Determine the [X, Y] coordinate at the center of the cell enclosing the given text.  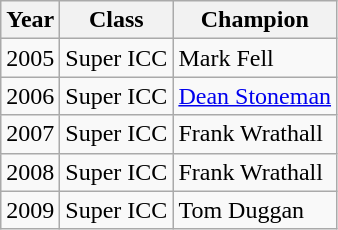
2005 [30, 58]
Tom Duggan [255, 210]
2009 [30, 210]
2008 [30, 172]
Year [30, 20]
Mark Fell [255, 58]
2006 [30, 96]
Class [116, 20]
Champion [255, 20]
Dean Stoneman [255, 96]
2007 [30, 134]
